Extract the (x, y) coordinate from the center of the cell holding the provided text.  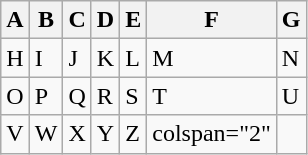
R (105, 96)
H (15, 58)
P (46, 96)
U (291, 96)
W (46, 134)
I (46, 58)
O (15, 96)
T (212, 96)
S (134, 96)
J (77, 58)
M (212, 58)
V (15, 134)
X (77, 134)
A (15, 20)
L (134, 58)
G (291, 20)
Z (134, 134)
Q (77, 96)
Y (105, 134)
K (105, 58)
N (291, 58)
F (212, 20)
E (134, 20)
C (77, 20)
colspan="2" (212, 134)
B (46, 20)
D (105, 20)
